Capture the cell that displays the provided text and extract its (X, Y) central coordinate. 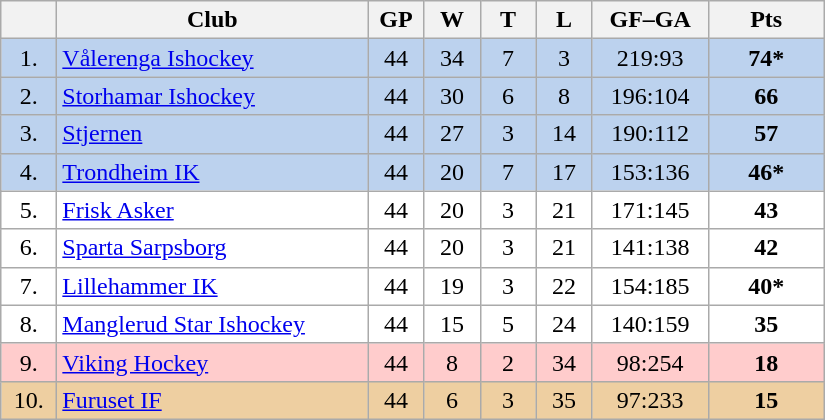
Viking Hockey (212, 362)
3. (29, 134)
4. (29, 172)
97:233 (650, 400)
140:159 (650, 324)
74* (766, 58)
5 (508, 324)
153:136 (650, 172)
Sparta Sarpsborg (212, 248)
42 (766, 248)
2. (29, 96)
190:112 (650, 134)
22 (564, 286)
Furuset IF (212, 400)
43 (766, 210)
141:138 (650, 248)
Trondheim IK (212, 172)
18 (766, 362)
19 (452, 286)
5. (29, 210)
2 (508, 362)
9. (29, 362)
Stjernen (212, 134)
Lillehammer IK (212, 286)
154:185 (650, 286)
196:104 (650, 96)
T (508, 20)
6. (29, 248)
98:254 (650, 362)
46* (766, 172)
Storhamar Ishockey (212, 96)
Frisk Asker (212, 210)
14 (564, 134)
7. (29, 286)
GP (396, 20)
66 (766, 96)
40* (766, 286)
1. (29, 58)
57 (766, 134)
10. (29, 400)
W (452, 20)
GF–GA (650, 20)
30 (452, 96)
171:145 (650, 210)
Club (212, 20)
27 (452, 134)
24 (564, 324)
Pts (766, 20)
Vålerenga Ishockey (212, 58)
219:93 (650, 58)
8. (29, 324)
L (564, 20)
Manglerud Star Ishockey (212, 324)
17 (564, 172)
